Search for the cell housing the specified text and yield its (x, y) center coordinate. 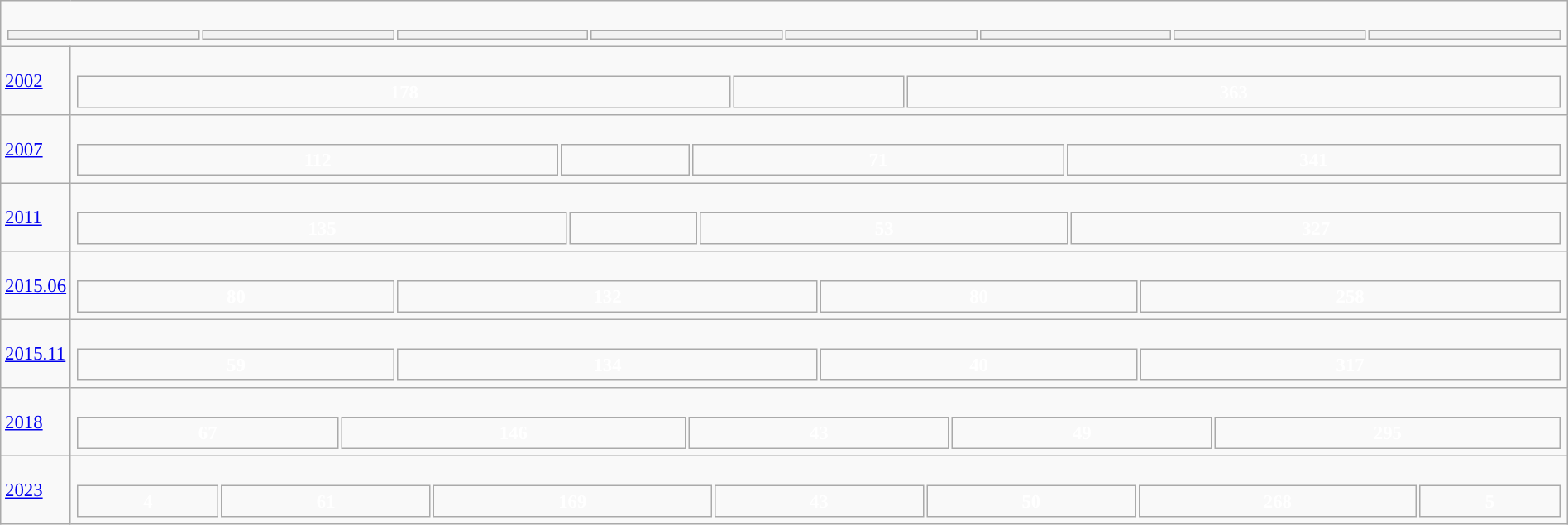
135 53 327 (819, 217)
268 (1278, 501)
80 132 80 258 (819, 286)
53 (884, 228)
59 (237, 365)
4 61 169 43 50 268 5 (819, 491)
67 (208, 433)
169 (572, 501)
146 (514, 433)
2015.11 (36, 354)
50 (1031, 501)
49 (1082, 433)
2018 (36, 422)
71 (878, 160)
258 (1350, 296)
4 (149, 501)
132 (607, 296)
134 (607, 365)
40 (979, 365)
2023 (36, 491)
295 (1388, 433)
5 (1490, 501)
2007 (36, 149)
2011 (36, 217)
327 (1316, 228)
67 146 43 49 295 (819, 422)
178 363 (819, 81)
363 (1234, 91)
59 134 40 317 (819, 354)
112 71 341 (819, 149)
2002 (36, 81)
135 (323, 228)
61 (326, 501)
341 (1313, 160)
178 (404, 91)
2015.06 (36, 286)
112 (318, 160)
317 (1350, 365)
